Identify which cell holds the provided text, then report its [x, y] central coordinate. 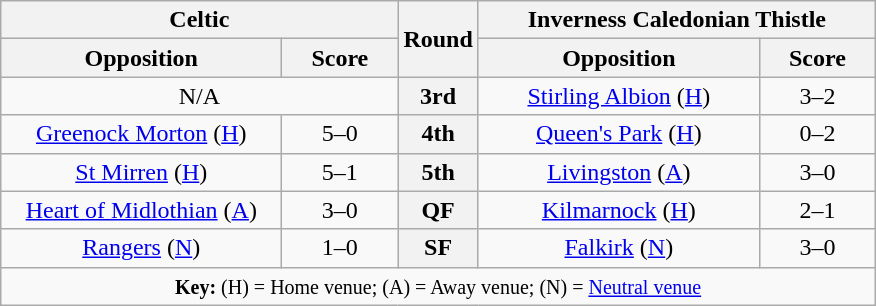
Kilmarnock (H) [618, 210]
3rd [438, 96]
Rangers (N) [142, 248]
QF [438, 210]
Falkirk (N) [618, 248]
Stirling Albion (H) [618, 96]
3–2 [817, 96]
Key: (H) = Home venue; (A) = Away venue; (N) = Neutral venue [438, 286]
N/A [200, 96]
4th [438, 134]
2–1 [817, 210]
Round [438, 39]
SF [438, 248]
Heart of Midlothian (A) [142, 210]
5–1 [340, 172]
Queen's Park (H) [618, 134]
Inverness Caledonian Thistle [676, 20]
0–2 [817, 134]
Greenock Morton (H) [142, 134]
1–0 [340, 248]
Livingston (A) [618, 172]
5–0 [340, 134]
5th [438, 172]
Celtic [200, 20]
St Mirren (H) [142, 172]
